Extract the (X, Y) coordinate from the center of the cell holding the provided text.  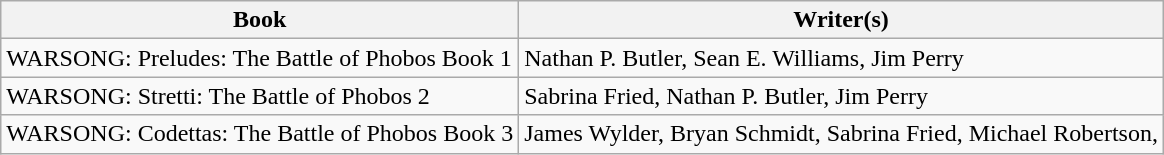
James Wylder, Bryan Schmidt, Sabrina Fried, Michael Robertson, (842, 134)
Nathan P. Butler, Sean E. Williams, Jim Perry (842, 58)
Book (260, 20)
WARSONG: Stretti: The Battle of Phobos 2 (260, 96)
WARSONG: Preludes: The Battle of Phobos Book 1 (260, 58)
Sabrina Fried, Nathan P. Butler, Jim Perry (842, 96)
WARSONG: Codettas: The Battle of Phobos Book 3 (260, 134)
Writer(s) (842, 20)
